Identify which cell holds the provided text, then report its [X, Y] central coordinate. 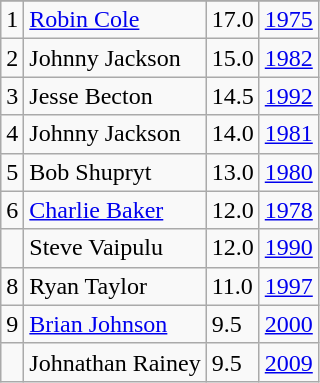
1982 [288, 58]
17.0 [232, 20]
Ryan Taylor [115, 286]
Steve Vaipulu [115, 248]
15.0 [232, 58]
2 [12, 58]
Johnathan Rainey [115, 362]
1978 [288, 210]
2000 [288, 324]
1975 [288, 20]
1980 [288, 172]
6 [12, 210]
Charlie Baker [115, 210]
3 [12, 96]
1981 [288, 134]
5 [12, 172]
8 [12, 286]
2009 [288, 362]
14.0 [232, 134]
1997 [288, 286]
Jesse Becton [115, 96]
Bob Shupryt [115, 172]
1992 [288, 96]
4 [12, 134]
Brian Johnson [115, 324]
Robin Cole [115, 20]
1 [12, 20]
14.5 [232, 96]
13.0 [232, 172]
1990 [288, 248]
9 [12, 324]
11.0 [232, 286]
